For the text-containing cell, return its midpoint in [X, Y] coordinate format. 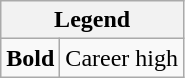
Legend [92, 20]
Career high [122, 58]
Bold [30, 58]
